Detect which cell encompasses the target text, then output its [X, Y] center coordinate. 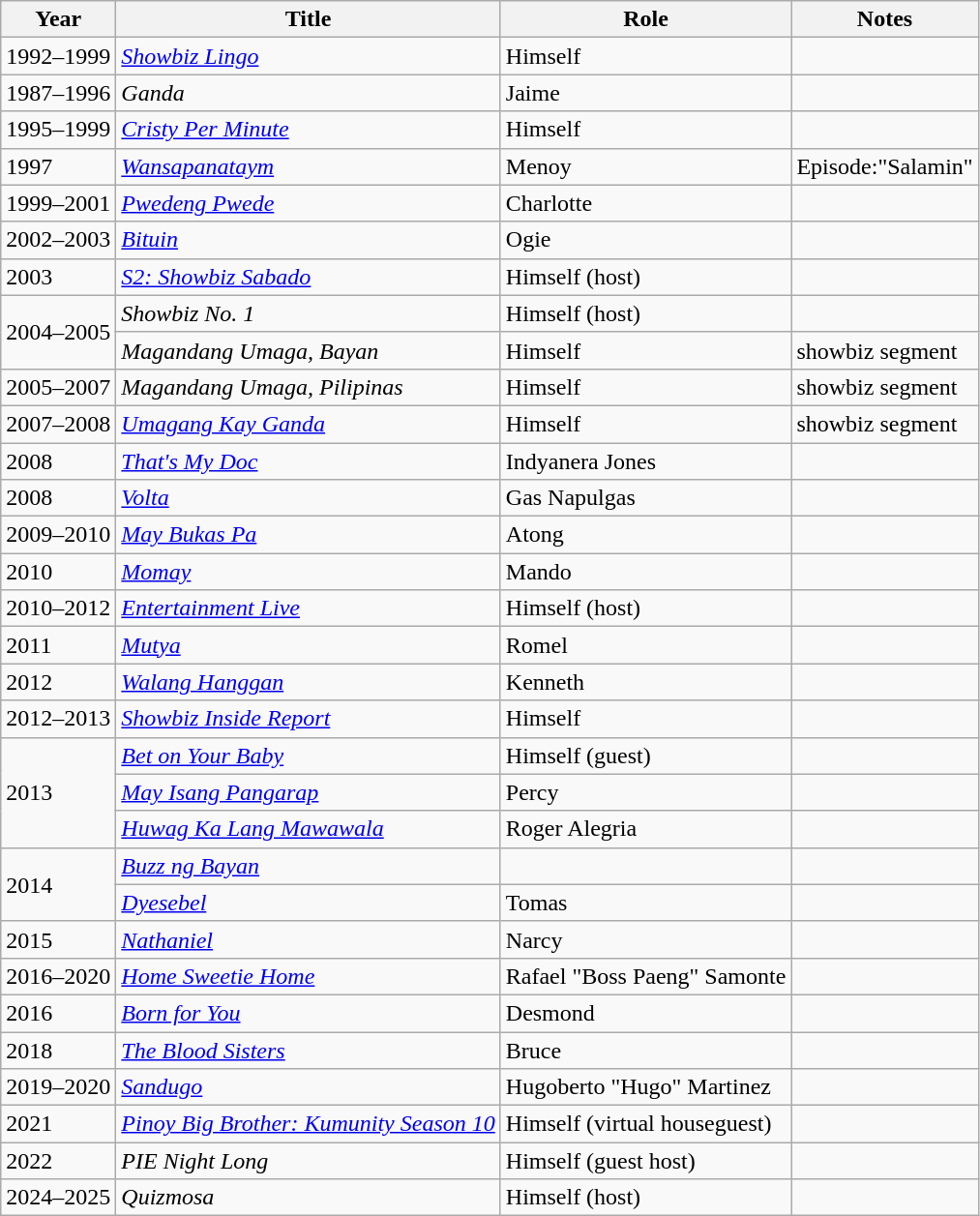
2021 [58, 1124]
1992–1999 [58, 56]
Volta [308, 498]
May Bukas Pa [308, 535]
Narcy [646, 939]
Bruce [646, 1050]
1995–1999 [58, 130]
Atong [646, 535]
Roger Alegria [646, 829]
2010 [58, 572]
2018 [58, 1050]
Desmond [646, 1013]
2016–2020 [58, 976]
2016 [58, 1013]
Menoy [646, 166]
Showbiz Inside Report [308, 719]
Momay [308, 572]
Umagang Kay Ganda [308, 424]
Role [646, 19]
1999–2001 [58, 203]
Rafael "Boss Paeng" Samonte [646, 976]
May Isang Pangarap [308, 792]
2011 [58, 645]
2024–2025 [58, 1198]
Kenneth [646, 682]
Ogie [646, 240]
Bituin [308, 240]
Bet on Your Baby [308, 756]
2009–2010 [58, 535]
Gas Napulgas [646, 498]
Mutya [308, 645]
2010–2012 [58, 608]
Ganda [308, 93]
2012 [58, 682]
Sandugo [308, 1087]
Episode:"Salamin" [884, 166]
Buzz ng Bayan [308, 866]
2014 [58, 884]
Huwag Ka Lang Mawawala [308, 829]
Entertainment Live [308, 608]
Mando [646, 572]
The Blood Sisters [308, 1050]
Pinoy Big Brother: Kumunity Season 10 [308, 1124]
Born for You [308, 1013]
1997 [58, 166]
Charlotte [646, 203]
Walang Hanggan [308, 682]
Indyanera Jones [646, 461]
Percy [646, 792]
PIE Night Long [308, 1161]
2004–2005 [58, 332]
Home Sweetie Home [308, 976]
2013 [58, 792]
Himself (guest host) [646, 1161]
2019–2020 [58, 1087]
Showbiz No. 1 [308, 313]
That's My Doc [308, 461]
2003 [58, 277]
2007–2008 [58, 424]
Romel [646, 645]
Nathaniel [308, 939]
Pwedeng Pwede [308, 203]
Notes [884, 19]
Himself (virtual houseguest) [646, 1124]
S2: Showbiz Sabado [308, 277]
2002–2003 [58, 240]
2005–2007 [58, 387]
Tomas [646, 903]
Wansapanataym [308, 166]
Jaime [646, 93]
Himself (guest) [646, 756]
1987–1996 [58, 93]
2012–2013 [58, 719]
Magandang Umaga, Pilipinas [308, 387]
Dyesebel [308, 903]
Quizmosa [308, 1198]
Hugoberto "Hugo" Martinez [646, 1087]
Year [58, 19]
2015 [58, 939]
Cristy Per Minute [308, 130]
Title [308, 19]
2022 [58, 1161]
Magandang Umaga, Bayan [308, 350]
Showbiz Lingo [308, 56]
